Provide the [x, y] coordinate of the cell's center where the given text is located.  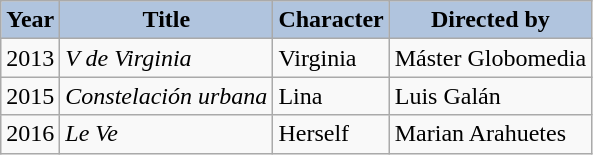
Virginia [331, 58]
Le Ve [166, 134]
V de Virginia [166, 58]
Herself [331, 134]
Marian Arahuetes [490, 134]
2015 [30, 96]
2016 [30, 134]
Title [166, 20]
Year [30, 20]
Character [331, 20]
Máster Globomedia [490, 58]
Constelación urbana [166, 96]
Directed by [490, 20]
Lina [331, 96]
Luis Galán [490, 96]
2013 [30, 58]
